For the text-containing cell, return its midpoint in [x, y] coordinate format. 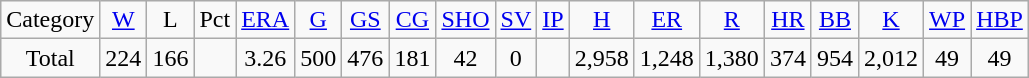
3.26 [266, 58]
42 [466, 58]
Category [50, 20]
476 [366, 58]
0 [516, 58]
SV [516, 20]
954 [834, 58]
R [732, 20]
HBP [1000, 20]
IP [553, 20]
500 [318, 58]
K [890, 20]
2,012 [890, 58]
1,248 [666, 58]
224 [124, 58]
BB [834, 20]
374 [788, 58]
1,380 [732, 58]
Total [50, 58]
Pct [215, 20]
G [318, 20]
2,958 [602, 58]
ERA [266, 20]
W [124, 20]
GS [366, 20]
ER [666, 20]
166 [170, 58]
H [602, 20]
HR [788, 20]
CG [412, 20]
L [170, 20]
SHO [466, 20]
181 [412, 58]
WP [948, 20]
